Determine the [X, Y] coordinate at the center of the cell enclosing the given text.  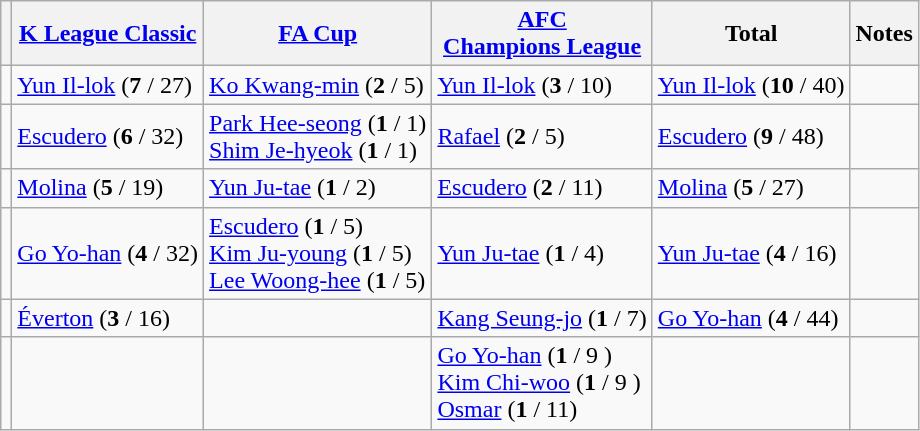
Go Yo-han (4 / 32) [108, 253]
Yun Ju-tae (4 / 16) [751, 253]
Molina (5 / 27) [751, 188]
Go Yo-han (1 / 9 ) Kim Chi-woo (1 / 9 ) Osmar (1 / 11) [542, 383]
Total [751, 34]
K League Classic [108, 34]
Rafael (2 / 5) [542, 136]
Escudero (1 / 5) Kim Ju-young (1 / 5) Lee Woong-hee (1 / 5) [318, 253]
Escudero (9 / 48) [751, 136]
Yun Il-lok (10 / 40) [751, 85]
Yun Ju-tae (1 / 4) [542, 253]
Notes [884, 34]
Kang Seung-jo (1 / 7) [542, 318]
Yun Ju-tae (1 / 2) [318, 188]
Go Yo-han (4 / 44) [751, 318]
Yun Il-lok (7 / 27) [108, 85]
Escudero (2 / 11) [542, 188]
Yun Il-lok (3 / 10) [542, 85]
Molina (5 / 19) [108, 188]
Park Hee-seong (1 / 1) Shim Je-hyeok (1 / 1) [318, 136]
Éverton (3 / 16) [108, 318]
Ko Kwang-min (2 / 5) [318, 85]
FA Cup [318, 34]
Escudero (6 / 32) [108, 136]
AFCChampions League [542, 34]
